Determine the (X, Y) coordinate at the center of the cell enclosing the given text.  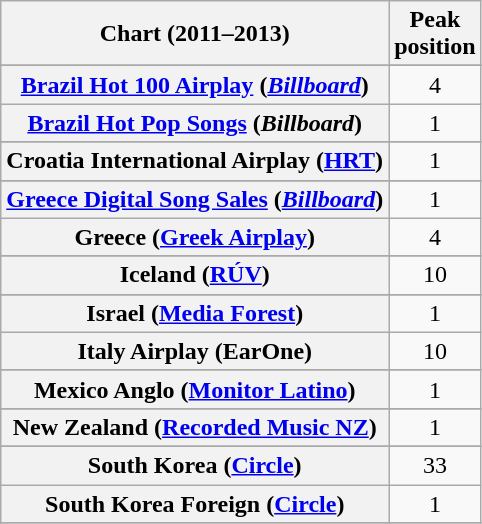
South Korea (Circle) (195, 465)
Mexico Anglo (Monitor Latino) (195, 389)
Chart (2011–2013) (195, 34)
Iceland (RÚV) (195, 275)
Peakposition (435, 34)
New Zealand (Recorded Music NZ) (195, 427)
South Korea Foreign (Circle) (195, 503)
Greece Digital Song Sales (Billboard) (195, 199)
Brazil Hot Pop Songs (Billboard) (195, 123)
Israel (Media Forest) (195, 313)
Italy Airplay (EarOne) (195, 351)
Brazil Hot 100 Airplay (Billboard) (195, 85)
33 (435, 465)
Croatia International Airplay (HRT) (195, 161)
Greece (Greek Airplay) (195, 237)
